For the text-containing cell, return its midpoint in [x, y] coordinate format. 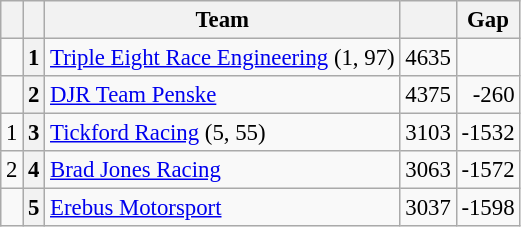
Erebus Motorsport [222, 208]
DJR Team Penske [222, 95]
3037 [428, 208]
-1598 [488, 208]
Team [222, 20]
Brad Jones Racing [222, 170]
4 [34, 170]
4635 [428, 58]
-1532 [488, 133]
5 [34, 208]
Gap [488, 20]
4375 [428, 95]
3063 [428, 170]
Triple Eight Race Engineering (1, 97) [222, 58]
3103 [428, 133]
3 [34, 133]
Tickford Racing (5, 55) [222, 133]
-260 [488, 95]
-1572 [488, 170]
